Return the [x, y] coordinate for the center point of the cell that contains the specified text.  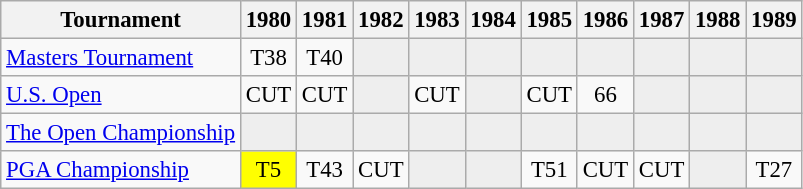
T38 [268, 58]
1989 [774, 20]
The Open Championship [121, 133]
U.S. Open [121, 95]
1986 [605, 20]
1980 [268, 20]
T27 [774, 170]
1988 [718, 20]
T51 [549, 170]
66 [605, 95]
Masters Tournament [121, 58]
1983 [437, 20]
PGA Championship [121, 170]
1982 [381, 20]
T40 [325, 58]
1987 [661, 20]
T5 [268, 170]
Tournament [121, 20]
1985 [549, 20]
1984 [493, 20]
1981 [325, 20]
T43 [325, 170]
